Determine the [x, y] coordinate at the center of the cell enclosing the given text.  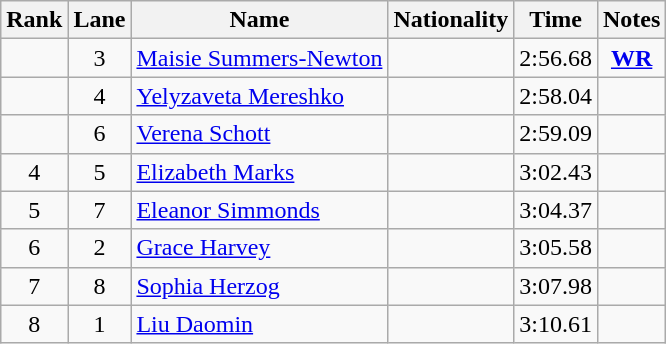
Notes [631, 20]
3:05.58 [556, 248]
Lane [100, 20]
3:07.98 [556, 286]
Verena Schott [260, 134]
Rank [34, 20]
2:58.04 [556, 96]
Time [556, 20]
Maisie Summers-Newton [260, 58]
2 [100, 248]
WR [631, 58]
Yelyzaveta Mereshko [260, 96]
Name [260, 20]
Nationality [451, 20]
Sophia Herzog [260, 286]
Liu Daomin [260, 324]
3:02.43 [556, 172]
2:56.68 [556, 58]
Grace Harvey [260, 248]
3:10.61 [556, 324]
2:59.09 [556, 134]
Eleanor Simmonds [260, 210]
3:04.37 [556, 210]
1 [100, 324]
Elizabeth Marks [260, 172]
3 [100, 58]
